From the cell containing the given text, extract its center point as [x, y] coordinate. 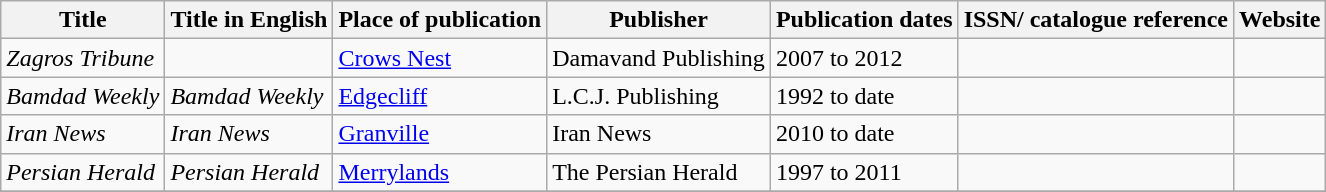
1997 to 2011 [864, 172]
Title in English [249, 20]
L.C.J. Publishing [659, 96]
ISSN/ catalogue reference [1096, 20]
Title [83, 20]
Crows Nest [440, 58]
Granville [440, 134]
2007 to 2012 [864, 58]
Website [1280, 20]
Damavand Publishing [659, 58]
1992 to date [864, 96]
Merrylands [440, 172]
Publisher [659, 20]
Zagros Tribune [83, 58]
The Persian Herald [659, 172]
2010 to date [864, 134]
Publication dates [864, 20]
Place of publication [440, 20]
Edgecliff [440, 96]
